From the cell containing the given text, extract its center point as (X, Y) coordinate. 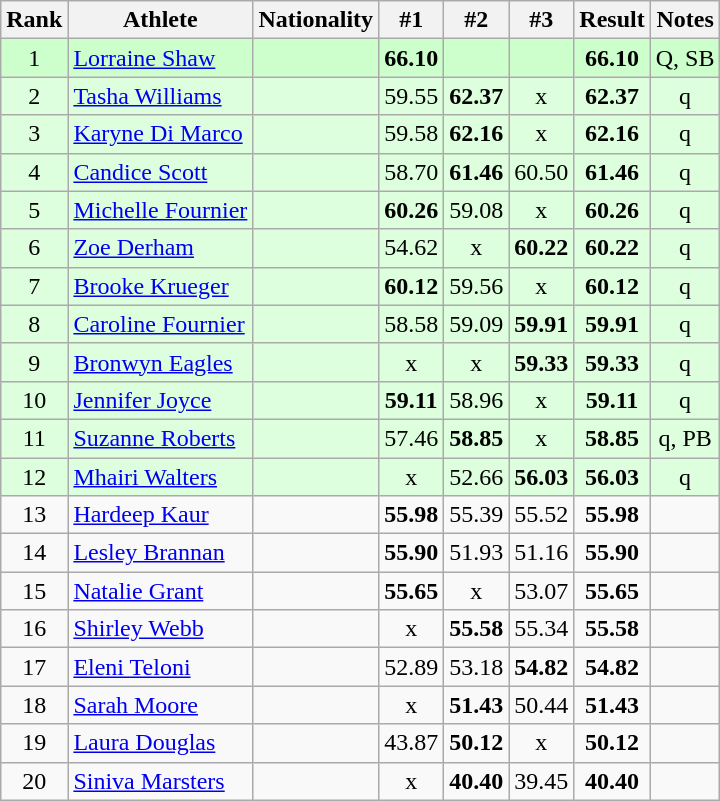
60.50 (542, 172)
Brooke Krueger (160, 286)
#3 (542, 20)
59.55 (412, 96)
53.07 (542, 591)
51.93 (476, 553)
Caroline Fournier (160, 324)
18 (34, 705)
Siniva Marsters (160, 781)
13 (34, 515)
54.62 (412, 248)
6 (34, 248)
Lorraine Shaw (160, 58)
Zoe Derham (160, 248)
16 (34, 629)
Eleni Teloni (160, 667)
17 (34, 667)
5 (34, 210)
Shirley Webb (160, 629)
Lesley Brannan (160, 553)
4 (34, 172)
51.16 (542, 553)
Athlete (160, 20)
20 (34, 781)
Natalie Grant (160, 591)
7 (34, 286)
52.66 (476, 477)
Nationality (316, 20)
#1 (412, 20)
2 (34, 96)
9 (34, 362)
55.52 (542, 515)
Laura Douglas (160, 743)
3 (34, 134)
Result (612, 20)
Sarah Moore (160, 705)
#2 (476, 20)
58.70 (412, 172)
59.58 (412, 134)
8 (34, 324)
58.58 (412, 324)
Rank (34, 20)
14 (34, 553)
1 (34, 58)
15 (34, 591)
59.08 (476, 210)
Bronwyn Eagles (160, 362)
12 (34, 477)
Candice Scott (160, 172)
11 (34, 438)
Jennifer Joyce (160, 400)
59.09 (476, 324)
50.44 (542, 705)
19 (34, 743)
Tasha Williams (160, 96)
Q, SB (685, 58)
q, PB (685, 438)
Karyne Di Marco (160, 134)
39.45 (542, 781)
Notes (685, 20)
55.34 (542, 629)
55.39 (476, 515)
Mhairi Walters (160, 477)
57.46 (412, 438)
Michelle Fournier (160, 210)
59.56 (476, 286)
53.18 (476, 667)
43.87 (412, 743)
58.96 (476, 400)
Hardeep Kaur (160, 515)
10 (34, 400)
Suzanne Roberts (160, 438)
52.89 (412, 667)
